For the text-containing cell, return its midpoint in [x, y] coordinate format. 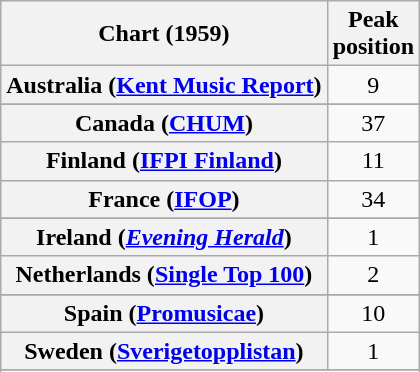
34 [373, 199]
10 [373, 313]
11 [373, 161]
Peakposition [373, 34]
Finland (IFPI Finland) [164, 161]
Canada (CHUM) [164, 123]
France (IFOP) [164, 199]
Chart (1959) [164, 34]
9 [373, 85]
Australia (Kent Music Report) [164, 85]
Sweden (Sverigetopplistan) [164, 351]
2 [373, 275]
Spain (Promusicae) [164, 313]
37 [373, 123]
Netherlands (Single Top 100) [164, 275]
Ireland (Evening Herald) [164, 237]
